For the text-containing cell, return its midpoint in [x, y] coordinate format. 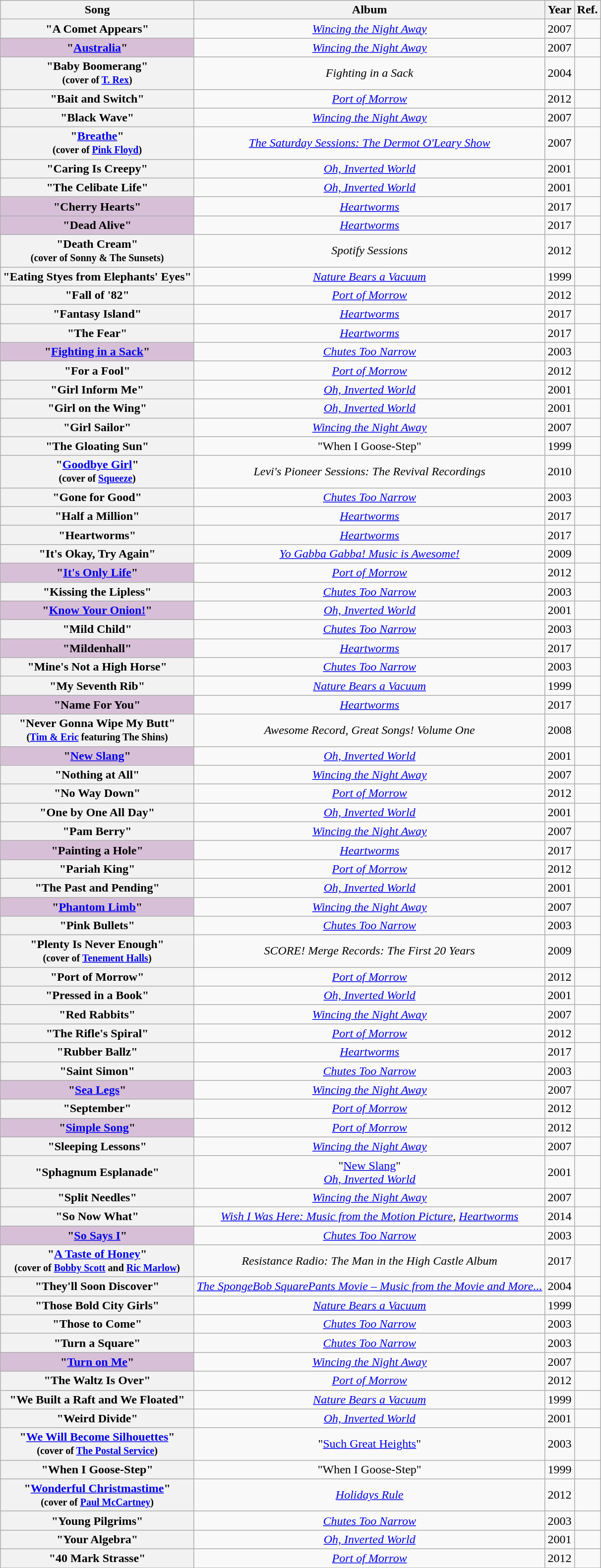
"One by One All Day" [97, 812]
"Simple Song" [97, 1127]
Yo Gabba Gabba! Music is Awesome! [369, 554]
"Turn on Me" [97, 1362]
"Caring Is Creepy" [97, 168]
"Pam Berry" [97, 831]
"Girl Sailor" [97, 427]
"Girl Inform Me" [97, 390]
"New Slang" Oh, Inverted World [369, 1172]
"So Now What" [97, 1216]
"It's Only Life" [97, 572]
"For a Fool" [97, 371]
"Goodbye Girl"(cover of Squeeze) [97, 472]
"So Says I" [97, 1235]
"The Gloating Sun" [97, 446]
"Kissing the Lipless" [97, 591]
"Painting a Hole" [97, 850]
"A Taste of Honey" (cover of Bobby Scott and Ric Marlow) [97, 1261]
"Such Great Heights" [369, 1444]
"Never Gonna Wipe My Butt"(Tim & Eric featuring The Shins) [97, 730]
"The Waltz Is Over" [97, 1381]
Resistance Radio: The Man in the High Castle Album [369, 1261]
"The Fear" [97, 333]
"My Seventh Rib" [97, 686]
The SpongeBob SquarePants Movie – Music from the Movie and More... [369, 1287]
"Half a Million" [97, 516]
Album [369, 10]
2014 [559, 1216]
"A Comet Appears" [97, 29]
"Sea Legs" [97, 1090]
"Dead Alive" [97, 225]
"Mine's Not a High Horse" [97, 667]
"New Slang" [97, 756]
Holidays Rule [369, 1495]
"Fighting in a Sack" [97, 352]
"Nothing at All" [97, 775]
"Sleeping Lessons" [97, 1146]
"Fall of '82" [97, 295]
"Split Needles" [97, 1197]
"Phantom Limb" [97, 906]
"Heartworms" [97, 535]
Song [97, 10]
Wish I Was Here: Music from the Motion Picture, Heartworms [369, 1216]
"September" [97, 1109]
"Port of Morrow" [97, 977]
"Know Your Onion!" [97, 611]
"Death Cream"(cover of Sonny & The Sunsets) [97, 251]
"Fantasy Island" [97, 314]
"Name For You" [97, 705]
Fighting in a Sack [369, 73]
"Pariah King" [97, 869]
"Baby Boomerang"(cover of T. Rex) [97, 73]
"Mildenhall" [97, 648]
"Pressed in a Book" [97, 996]
"No Way Down" [97, 793]
"Sphagnum Esplanade" [97, 1172]
Spotify Sessions [369, 251]
"Turn a Square" [97, 1343]
"Australia" [97, 48]
"Girl on the Wing" [97, 408]
"Eating Styes from Elephants' Eyes" [97, 276]
"The Celibate Life" [97, 187]
"Breathe"(cover of Pink Floyd) [97, 143]
"Rubber Ballz" [97, 1052]
"The Past and Pending" [97, 888]
"They'll Soon Discover" [97, 1287]
"Pink Bullets" [97, 926]
"Those to Come" [97, 1324]
"Young Pilgrims" [97, 1520]
The Saturday Sessions: The Dermot O'Leary Show [369, 143]
Levi's Pioneer Sessions: The Revival Recordings [369, 472]
"Your Algebra" [97, 1539]
Ref. [587, 10]
SCORE! Merge Records: The First 20 Years [369, 952]
"Wonderful Christmastime"(cover of Paul McCartney) [97, 1495]
"We Built a Raft and We Floated" [97, 1400]
"Bait and Switch" [97, 99]
2008 [559, 730]
"It's Okay, Try Again" [97, 554]
"Weird Divide" [97, 1418]
"Black Wave" [97, 117]
"Cherry Hearts" [97, 206]
"The Rifle's Spiral" [97, 1033]
"Gone for Good" [97, 497]
"Mild Child" [97, 629]
"Red Rabbits" [97, 1014]
"40 Mark Strasse" [97, 1558]
2010 [559, 472]
"Those Bold City Girls" [97, 1305]
"Saint Simon" [97, 1071]
Year [559, 10]
"We Will Become Silhouettes"(cover of The Postal Service) [97, 1444]
Awesome Record, Great Songs! Volume One [369, 730]
"Plenty Is Never Enough"(cover of Tenement Halls) [97, 952]
